Locate the cell with the specified text and output its (X, Y) center coordinate. 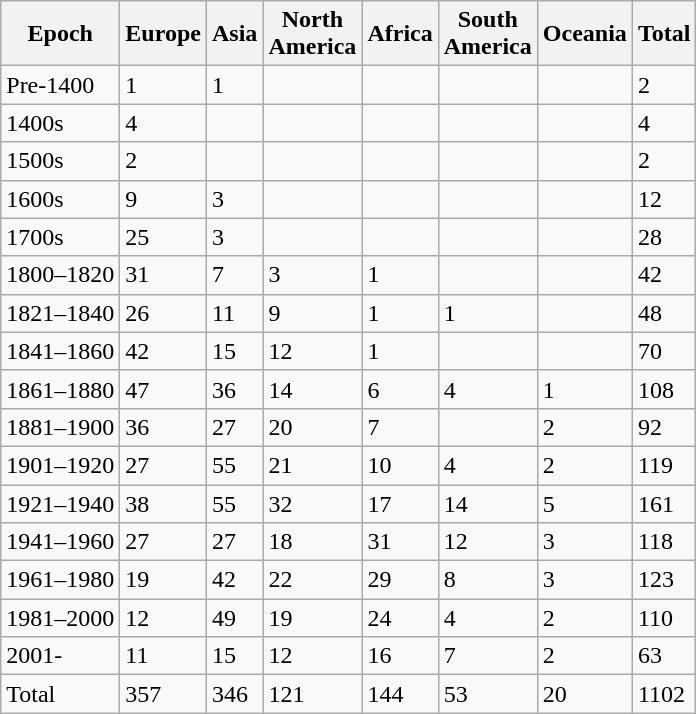
1500s (60, 161)
144 (400, 694)
92 (664, 427)
22 (312, 580)
1881–1900 (60, 427)
2001- (60, 656)
Europe (164, 34)
1901–1920 (60, 465)
Asia (234, 34)
53 (488, 694)
6 (400, 389)
357 (164, 694)
70 (664, 351)
Pre-1400 (60, 85)
32 (312, 503)
Oceania (584, 34)
8 (488, 580)
108 (664, 389)
Epoch (60, 34)
1800–1820 (60, 275)
110 (664, 618)
346 (234, 694)
21 (312, 465)
161 (664, 503)
24 (400, 618)
25 (164, 237)
10 (400, 465)
16 (400, 656)
26 (164, 313)
119 (664, 465)
48 (664, 313)
123 (664, 580)
17 (400, 503)
South America (488, 34)
47 (164, 389)
1400s (60, 123)
121 (312, 694)
5 (584, 503)
1921–1940 (60, 503)
Africa (400, 34)
1941–1960 (60, 542)
28 (664, 237)
29 (400, 580)
1600s (60, 199)
1700s (60, 237)
49 (234, 618)
38 (164, 503)
118 (664, 542)
1102 (664, 694)
63 (664, 656)
1981–2000 (60, 618)
1961–1980 (60, 580)
18 (312, 542)
1861–1880 (60, 389)
1841–1860 (60, 351)
1821–1840 (60, 313)
North America (312, 34)
